Determine the (x, y) coordinate at the center of the cell enclosing the given text.  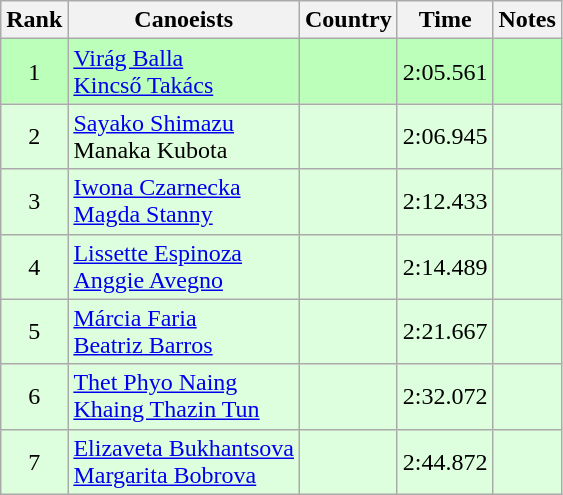
2 (34, 136)
2:05.561 (445, 72)
2:06.945 (445, 136)
Time (445, 20)
Thet Phyo NaingKhaing Thazin Tun (184, 396)
6 (34, 396)
2:21.667 (445, 332)
2:32.072 (445, 396)
2:12.433 (445, 202)
Iwona CzarneckaMagda Stanny (184, 202)
Elizaveta BukhantsovaMargarita Bobrova (184, 462)
Rank (34, 20)
Canoeists (184, 20)
Márcia FariaBeatriz Barros (184, 332)
Lissette EspinozaAnggie Avegno (184, 266)
5 (34, 332)
2:44.872 (445, 462)
3 (34, 202)
4 (34, 266)
7 (34, 462)
Notes (527, 20)
Sayako ShimazuManaka Kubota (184, 136)
Country (349, 20)
1 (34, 72)
2:14.489 (445, 266)
Virág BallaKincső Takács (184, 72)
